Return the [x, y] coordinate for the center point of the cell that contains the specified text.  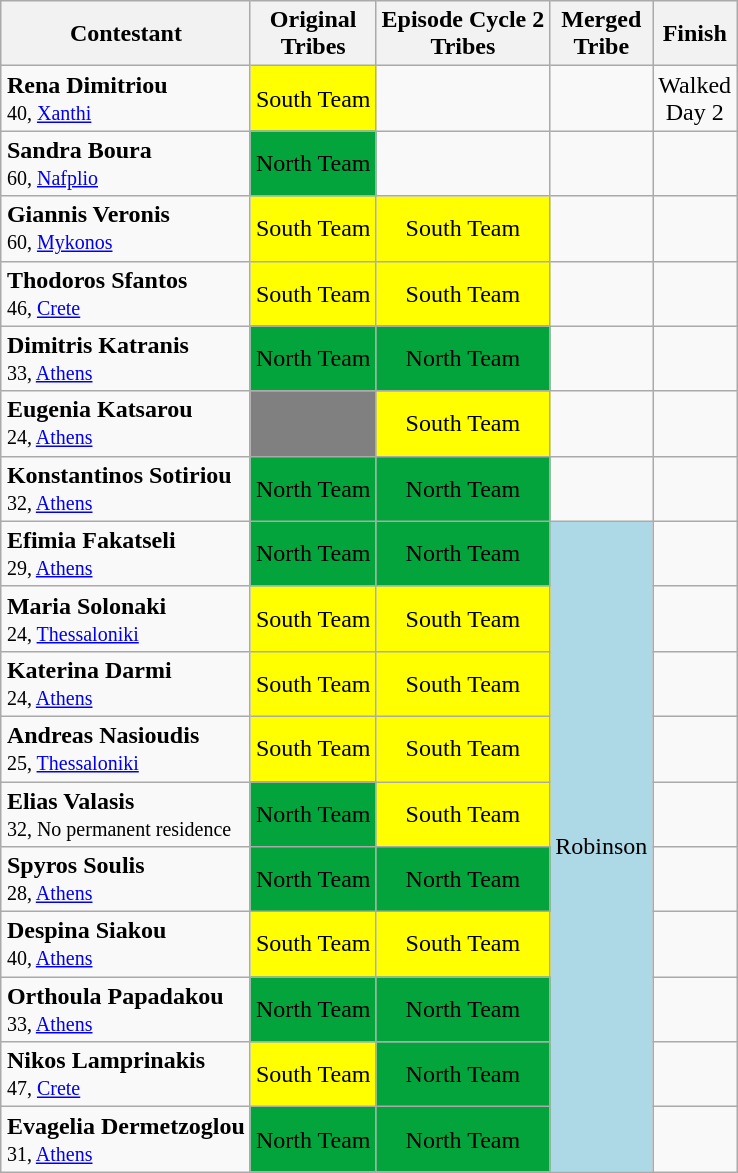
Katerina Darmi24, Athens [126, 684]
Episode Cycle 2Tribes [463, 34]
Robinson [602, 846]
Rena Dimitriou40, Xanthi [126, 98]
Thodoros Sfantos46, Crete [126, 294]
Elias Valasis32, No permanent residence [126, 814]
Sandra Boura60, Nafplio [126, 164]
Despina Siakou40, Athens [126, 944]
Konstantinos Sotiriou32, Athens [126, 488]
Nikos Lamprinakis47, Crete [126, 1074]
Dimitris Katranis33, Athens [126, 358]
Evagelia Dermetzoglou31, Athens [126, 1140]
Eugenia Katsarou24, Athens [126, 424]
Orthoula Papadakou33, Athens [126, 1010]
OriginalTribes [313, 34]
MergedTribe [602, 34]
WalkedDay 2 [695, 98]
Finish [695, 34]
Giannis Veronis60, Mykonos [126, 228]
Spyros Soulis28, Athens [126, 880]
Efimia Fakatseli29, Athens [126, 554]
Andreas Nasioudis25, Thessaloniki [126, 748]
Maria Solonaki24, Thessaloniki [126, 618]
Contestant [126, 34]
